Determine the (x, y) coordinate at the center of the cell enclosing the given text.  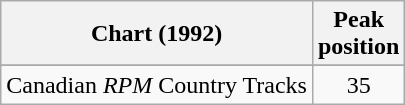
Peakposition (358, 34)
Canadian RPM Country Tracks (157, 85)
Chart (1992) (157, 34)
35 (358, 85)
